Pinpoint the cell where the given text exists, returning its [x, y] midpoint coordinate. 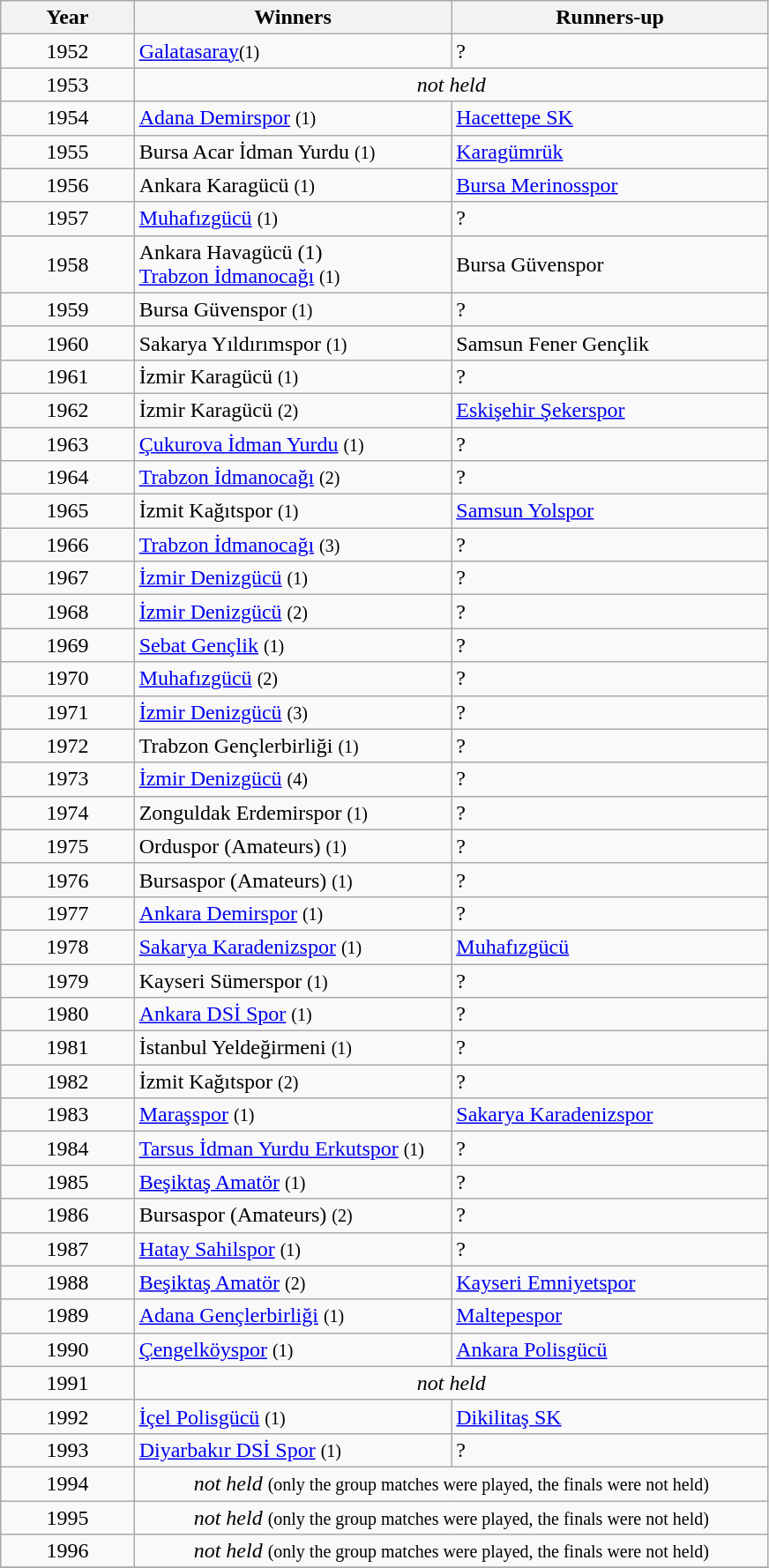
Maraşspor (1) [293, 1115]
1985 [67, 1182]
Dikilitaş SK [610, 1416]
İzmir Denizgücü (2) [293, 612]
1977 [67, 913]
1967 [67, 578]
1976 [67, 880]
Orduspor (Amateurs) (1) [293, 846]
1978 [67, 947]
İzmir Karagücü (1) [293, 376]
1982 [67, 1081]
1973 [67, 779]
1995 [67, 1517]
İzmir Denizgücü (4) [293, 779]
Adana Gençlerbirliği (1) [293, 1316]
Çukurova İdman Yurdu (1) [293, 443]
1983 [67, 1115]
Ankara Polisgücü [610, 1349]
Muhafızgücü (1) [293, 219]
1971 [67, 712]
1960 [67, 343]
Winners [293, 18]
1988 [67, 1282]
Sakarya Karadenizspor (1) [293, 947]
Bursaspor (Amateurs) (2) [293, 1215]
Muhafızgücü [610, 947]
Trabzon İdmanocağı (3) [293, 545]
1980 [67, 1014]
1958 [67, 264]
Samsun Yolspor [610, 511]
Sakarya Yıldırımspor (1) [293, 343]
Sebat Gençlik (1) [293, 645]
1966 [67, 545]
1991 [67, 1383]
1989 [67, 1316]
Runners-up [610, 18]
Bursa Güvenspor [610, 264]
1961 [67, 376]
1972 [67, 746]
Eskişehir Şekerspor [610, 410]
İzmir Karagücü (2) [293, 410]
1975 [67, 846]
Hacettepe SK [610, 118]
Samsun Fener Gençlik [610, 343]
Diyarbakır DSİ Spor (1) [293, 1450]
Kayseri Emniyetspor [610, 1282]
1974 [67, 813]
Beşiktaş Amatör (1) [293, 1182]
İzmir Denizgücü (1) [293, 578]
1959 [67, 309]
İstanbul Yeldeğirmeni (1) [293, 1048]
Ankara Demirspor (1) [293, 913]
Ankara Karagücü (1) [293, 185]
1955 [67, 152]
1987 [67, 1249]
Trabzon İdmanocağı (2) [293, 478]
1996 [67, 1551]
Trabzon Gençlerbirliği (1) [293, 746]
1986 [67, 1215]
Zonguldak Erdemirspor (1) [293, 813]
Maltepespor [610, 1316]
Bursa Acar İdman Yurdu (1) [293, 152]
1953 [67, 85]
1964 [67, 478]
Ankara Havagücü (1)Trabzon İdmanocağı (1) [293, 264]
Muhafızgücü (2) [293, 679]
1956 [67, 185]
Galatasaray(1) [293, 51]
1957 [67, 219]
1963 [67, 443]
1993 [67, 1450]
1954 [67, 118]
1969 [67, 645]
Bursa Güvenspor (1) [293, 309]
1962 [67, 410]
Sakarya Karadenizspor [610, 1115]
1970 [67, 679]
Year [67, 18]
Çengelköyspor (1) [293, 1349]
Karagümrük [610, 152]
Ankara DSİ Spor (1) [293, 1014]
1965 [67, 511]
Beşiktaş Amatör (2) [293, 1282]
1990 [67, 1349]
Adana Demirspor (1) [293, 118]
1968 [67, 612]
İçel Polisgücü (1) [293, 1416]
İzmit Kağıtspor (2) [293, 1081]
1952 [67, 51]
1984 [67, 1148]
1992 [67, 1416]
Kayseri Sümerspor (1) [293, 981]
Bursaspor (Amateurs) (1) [293, 880]
1994 [67, 1483]
1981 [67, 1048]
Tarsus İdman Yurdu Erkutspor (1) [293, 1148]
İzmit Kağıtspor (1) [293, 511]
İzmir Denizgücü (3) [293, 712]
Hatay Sahilspor (1) [293, 1249]
1979 [67, 981]
Bursa Merinosspor [610, 185]
